Extract the (x, y) coordinate from the center of the cell holding the provided text.  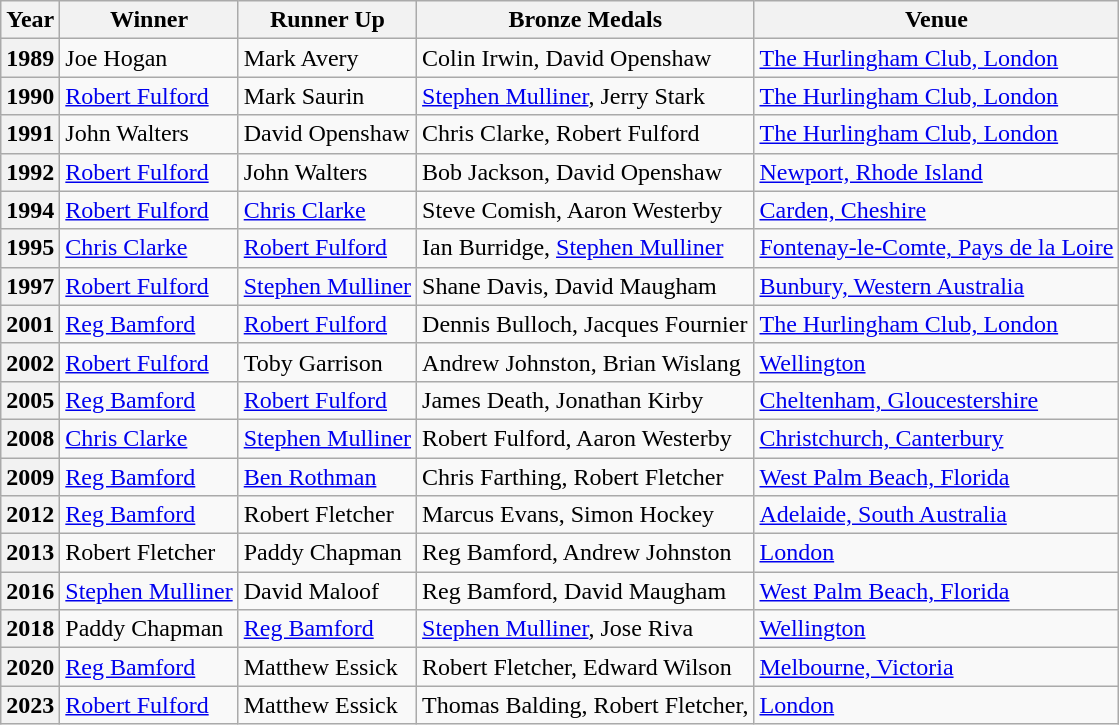
James Death, Jonathan Kirby (586, 400)
2013 (30, 553)
Mark Avery (327, 58)
Steve Comish, Aaron Westerby (586, 210)
Shane Davis, David Maugham (586, 286)
Stephen Mulliner, Jerry Stark (586, 96)
2001 (30, 324)
Reg Bamford, David Maugham (586, 591)
2016 (30, 591)
Toby Garrison (327, 362)
Christchurch, Canterbury (936, 438)
2020 (30, 667)
Bronze Medals (586, 20)
Bob Jackson, David Openshaw (586, 172)
2002 (30, 362)
Colin Irwin, David Openshaw (586, 58)
Robert Fletcher, Edward Wilson (586, 667)
Ian Burridge, Stephen Mulliner (586, 248)
Marcus Evans, Simon Hockey (586, 515)
Bunbury, Western Australia (936, 286)
2008 (30, 438)
Chris Clarke, Robert Fulford (586, 134)
1990 (30, 96)
2012 (30, 515)
Venue (936, 20)
2018 (30, 629)
David Openshaw (327, 134)
Robert Fulford, Aaron Westerby (586, 438)
1995 (30, 248)
Ben Rothman (327, 477)
Runner Up (327, 20)
1989 (30, 58)
David Maloof (327, 591)
2023 (30, 705)
Thomas Balding, Robert Fletcher, (586, 705)
Chris Farthing, Robert Fletcher (586, 477)
1991 (30, 134)
Carden, Cheshire (936, 210)
Mark Saurin (327, 96)
Year (30, 20)
Winner (149, 20)
Joe Hogan (149, 58)
1994 (30, 210)
1997 (30, 286)
Fontenay-le-Comte, Pays de la Loire (936, 248)
Adelaide, South Australia (936, 515)
Reg Bamford, Andrew Johnston (586, 553)
Andrew Johnston, Brian Wislang (586, 362)
Stephen Mulliner, Jose Riva (586, 629)
2005 (30, 400)
Dennis Bulloch, Jacques Fournier (586, 324)
Melbourne, Victoria (936, 667)
Cheltenham, Gloucestershire (936, 400)
Newport, Rhode Island (936, 172)
1992 (30, 172)
2009 (30, 477)
